Extract the (X, Y) coordinate from the center of the cell holding the provided text.  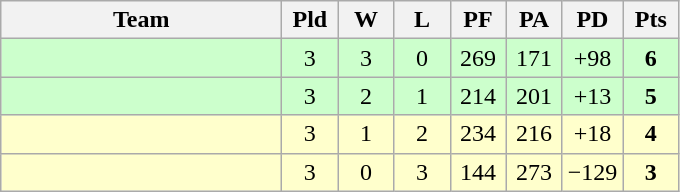
Pld (310, 20)
216 (534, 134)
PD (592, 20)
+13 (592, 96)
201 (534, 96)
Pts (651, 20)
PA (534, 20)
Team (142, 20)
PF (478, 20)
5 (651, 96)
269 (478, 58)
273 (534, 172)
214 (478, 96)
4 (651, 134)
W (366, 20)
−129 (592, 172)
+98 (592, 58)
+18 (592, 134)
234 (478, 134)
144 (478, 172)
L (422, 20)
6 (651, 58)
171 (534, 58)
